Extract the [x, y] coordinate from the center of the cell holding the provided text.  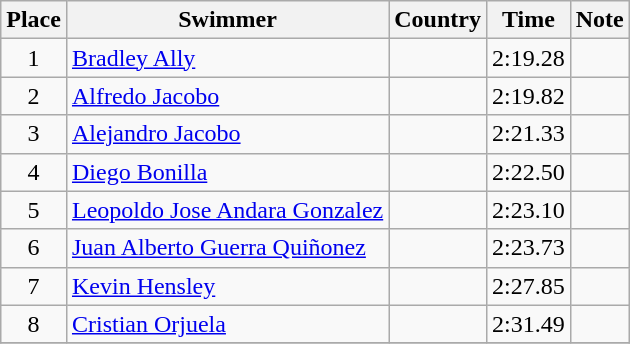
4 [34, 172]
2:21.33 [528, 134]
Note [600, 20]
6 [34, 248]
Alejandro Jacobo [227, 134]
7 [34, 286]
Country [438, 20]
2:22.50 [528, 172]
Leopoldo Jose Andara Gonzalez [227, 210]
3 [34, 134]
1 [34, 58]
Swimmer [227, 20]
5 [34, 210]
Cristian Orjuela [227, 324]
2:31.49 [528, 324]
2 [34, 96]
2:23.73 [528, 248]
Place [34, 20]
Time [528, 20]
2:19.28 [528, 58]
2:23.10 [528, 210]
Diego Bonilla [227, 172]
Juan Alberto Guerra Quiñonez [227, 248]
Bradley Ally [227, 58]
Alfredo Jacobo [227, 96]
8 [34, 324]
2:19.82 [528, 96]
Kevin Hensley [227, 286]
2:27.85 [528, 286]
